Search for the cell housing the specified text and yield its [x, y] center coordinate. 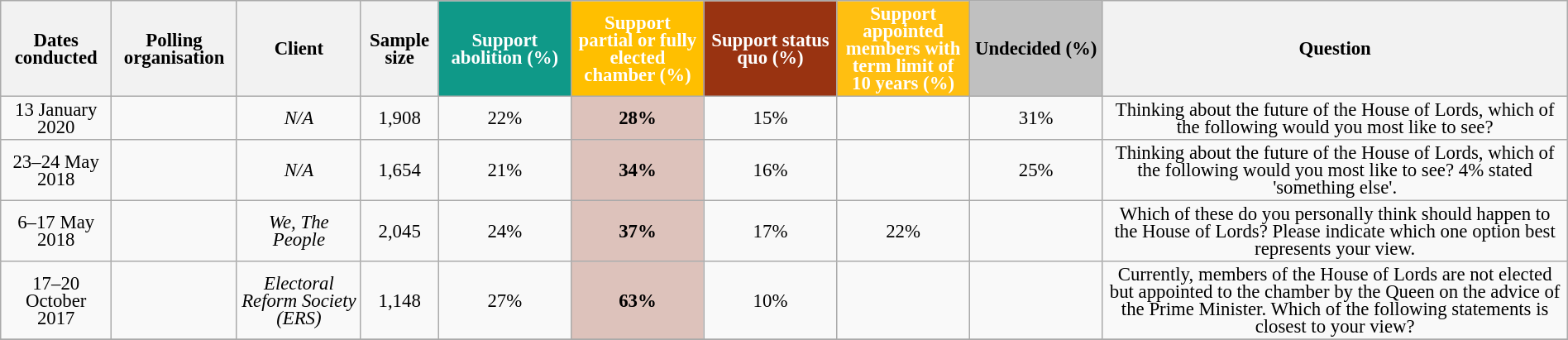
21% [504, 170]
1,148 [399, 301]
Support partial or fully elected chamber (%) [638, 49]
27% [504, 301]
34% [638, 170]
Thinking about the future of the House of Lords, which of the following would you most like to see? 4% stated 'something else'. [1335, 170]
2,045 [399, 232]
17–20 October 2017 [56, 301]
Electoral Reform Society (ERS) [299, 301]
Client [299, 49]
We, The People [299, 232]
Which of these do you personally think should happen to the House of Lords? Please indicate which one option best represents your view. [1335, 232]
1,654 [399, 170]
23–24 May 2018 [56, 170]
Question [1335, 49]
Support appointed members with term limit of 10 years (%) [903, 49]
37% [638, 232]
15% [771, 119]
24% [504, 232]
10% [771, 301]
Polling organisation [174, 49]
16% [771, 170]
13 January 2020 [56, 119]
1,908 [399, 119]
Undecided (%) [1035, 49]
Support status quo (%) [771, 49]
31% [1035, 119]
63% [638, 301]
25% [1035, 170]
Sample size [399, 49]
Thinking about the future of the House of Lords, which of the following would you most like to see? [1335, 119]
Dates conducted [56, 49]
Support abolition (%) [504, 49]
6–17 May 2018 [56, 232]
17% [771, 232]
28% [638, 119]
